Detect which cell encompasses the target text, then output its [x, y] center coordinate. 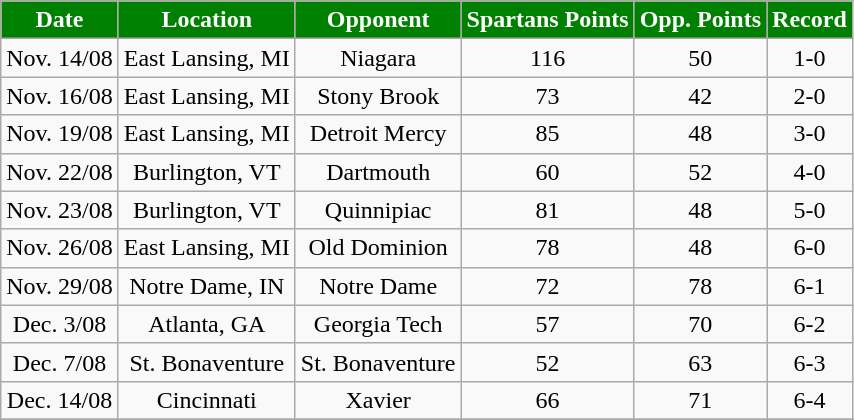
2-0 [810, 96]
Detroit Mercy [378, 134]
Niagara [378, 58]
Dec. 7/08 [60, 362]
Atlanta, GA [206, 324]
85 [548, 134]
Nov. 26/08 [60, 248]
Spartans Points [548, 20]
57 [548, 324]
116 [548, 58]
Nov. 16/08 [60, 96]
Stony Brook [378, 96]
Date [60, 20]
6-2 [810, 324]
Record [810, 20]
73 [548, 96]
Nov. 22/08 [60, 172]
72 [548, 286]
3-0 [810, 134]
81 [548, 210]
Old Dominion [378, 248]
Nov. 29/08 [60, 286]
Dartmouth [378, 172]
42 [700, 96]
6-0 [810, 248]
6-4 [810, 400]
6-1 [810, 286]
Georgia Tech [378, 324]
1-0 [810, 58]
66 [548, 400]
Quinnipiac [378, 210]
Nov. 23/08 [60, 210]
6-3 [810, 362]
Nov. 19/08 [60, 134]
Location [206, 20]
Opponent [378, 20]
Opp. Points [700, 20]
60 [548, 172]
Dec. 14/08 [60, 400]
70 [700, 324]
4-0 [810, 172]
Cincinnati [206, 400]
Dec. 3/08 [60, 324]
63 [700, 362]
50 [700, 58]
71 [700, 400]
Notre Dame [378, 286]
Nov. 14/08 [60, 58]
Xavier [378, 400]
5-0 [810, 210]
Notre Dame, IN [206, 286]
